Determine the [x, y] coordinate at the center of the cell enclosing the given text.  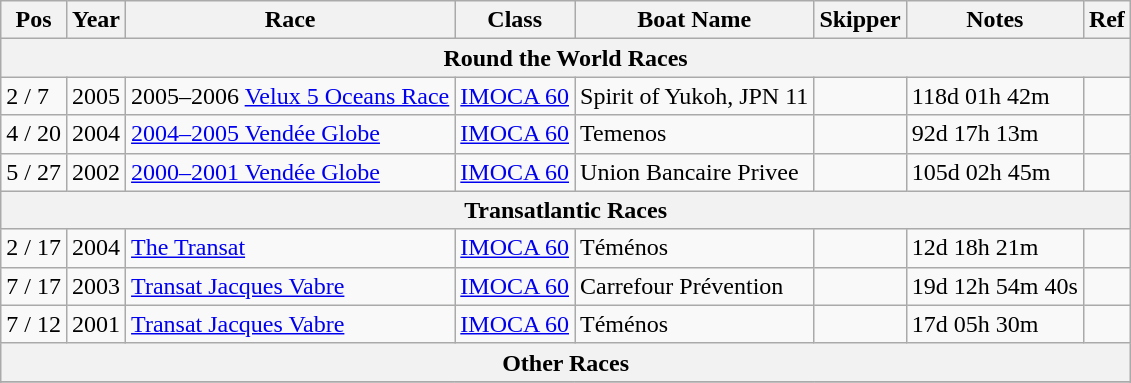
7 / 12 [34, 324]
Transatlantic Races [566, 210]
2005–2006 Velux 5 Oceans Race [290, 96]
4 / 20 [34, 134]
2 / 7 [34, 96]
92d 17h 13m [994, 134]
2001 [96, 324]
2 / 17 [34, 248]
Notes [994, 20]
7 / 17 [34, 286]
Class [515, 20]
5 / 27 [34, 172]
Carrefour Prévention [694, 286]
2000–2001 Vendée Globe [290, 172]
Spirit of Yukoh, JPN 11 [694, 96]
105d 02h 45m [994, 172]
Pos [34, 20]
Skipper [860, 20]
Temenos [694, 134]
17d 05h 30m [994, 324]
The Transat [290, 248]
12d 18h 21m [994, 248]
118d 01h 42m [994, 96]
Round the World Races [566, 58]
2003 [96, 286]
Other Races [566, 362]
Race [290, 20]
2002 [96, 172]
Union Bancaire Privee [694, 172]
19d 12h 54m 40s [994, 286]
Boat Name [694, 20]
2004–2005 Vendée Globe [290, 134]
2005 [96, 96]
Year [96, 20]
Ref [1106, 20]
